Return (x, y) of the center of cell containing provided text 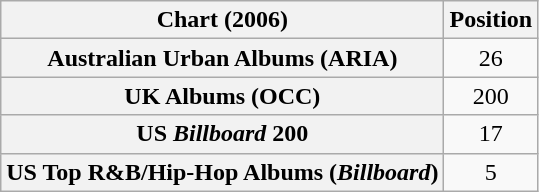
US Billboard 200 (222, 134)
200 (491, 96)
26 (491, 58)
5 (491, 172)
17 (491, 134)
UK Albums (OCC) (222, 96)
Chart (2006) (222, 20)
Australian Urban Albums (ARIA) (222, 58)
US Top R&B/Hip-Hop Albums (Billboard) (222, 172)
Position (491, 20)
